Return [x, y] of the center of cell containing provided text 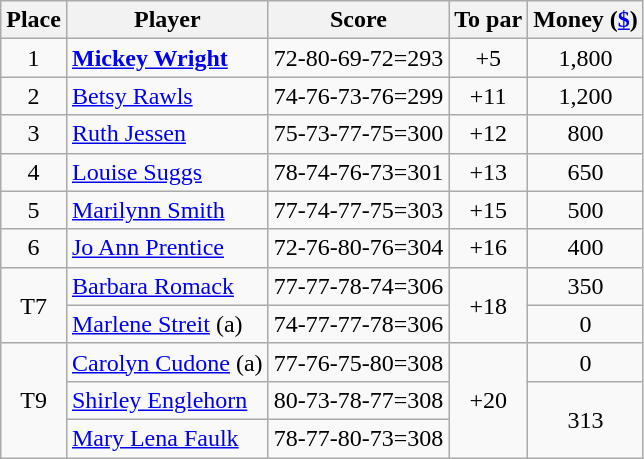
74-76-73-76=299 [358, 96]
Betsy Rawls [167, 96]
77-74-77-75=303 [358, 210]
1 [34, 58]
800 [586, 134]
78-74-76-73=301 [358, 172]
Barbara Romack [167, 286]
+5 [488, 58]
80-73-78-77=308 [358, 400]
Marlene Streit (a) [167, 324]
6 [34, 248]
T9 [34, 400]
Louise Suggs [167, 172]
650 [586, 172]
Player [167, 20]
+18 [488, 305]
1,800 [586, 58]
77-77-78-74=306 [358, 286]
To par [488, 20]
3 [34, 134]
350 [586, 286]
Mickey Wright [167, 58]
Place [34, 20]
Marilynn Smith [167, 210]
+20 [488, 400]
72-76-80-76=304 [358, 248]
75-73-77-75=300 [358, 134]
313 [586, 419]
78-77-80-73=308 [358, 438]
500 [586, 210]
400 [586, 248]
+11 [488, 96]
T7 [34, 305]
1,200 [586, 96]
77-76-75-80=308 [358, 362]
2 [34, 96]
74-77-77-78=306 [358, 324]
Mary Lena Faulk [167, 438]
Jo Ann Prentice [167, 248]
Money ($) [586, 20]
Shirley Englehorn [167, 400]
+15 [488, 210]
+13 [488, 172]
+12 [488, 134]
4 [34, 172]
Carolyn Cudone (a) [167, 362]
+16 [488, 248]
72-80-69-72=293 [358, 58]
5 [34, 210]
Score [358, 20]
Ruth Jessen [167, 134]
